Capture the cell that displays the provided text and extract its (x, y) central coordinate. 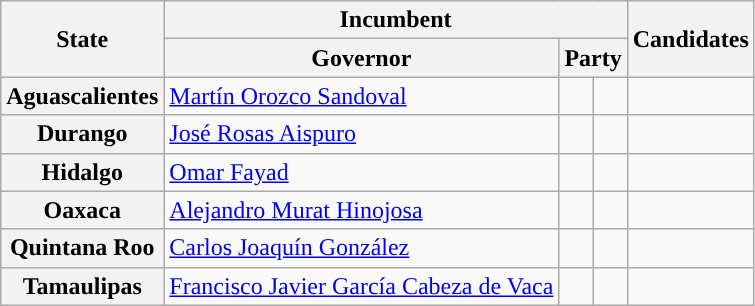
Hidalgo (82, 172)
Aguascalientes (82, 96)
Incumbent (396, 20)
Francisco Javier García Cabeza de Vaca (362, 286)
Carlos Joaquín González (362, 248)
Omar Fayad (362, 172)
Quintana Roo (82, 248)
State (82, 39)
Tamaulipas (82, 286)
Oaxaca (82, 210)
Alejandro Murat Hinojosa (362, 210)
Governor (362, 58)
Martín Orozco Sandoval (362, 96)
Durango (82, 134)
Candidates (690, 39)
Party (593, 58)
José Rosas Aispuro (362, 134)
